Identify which cell holds the provided text, then report its [X, Y] central coordinate. 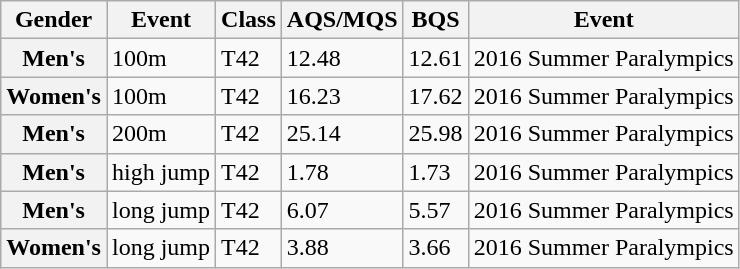
200m [160, 134]
25.14 [342, 134]
Gender [54, 20]
1.73 [436, 172]
3.66 [436, 248]
3.88 [342, 248]
Class [249, 20]
6.07 [342, 210]
5.57 [436, 210]
16.23 [342, 96]
17.62 [436, 96]
12.48 [342, 58]
1.78 [342, 172]
BQS [436, 20]
AQS/MQS [342, 20]
25.98 [436, 134]
high jump [160, 172]
12.61 [436, 58]
